Determine the (X, Y) coordinate at the center of the cell enclosing the given text.  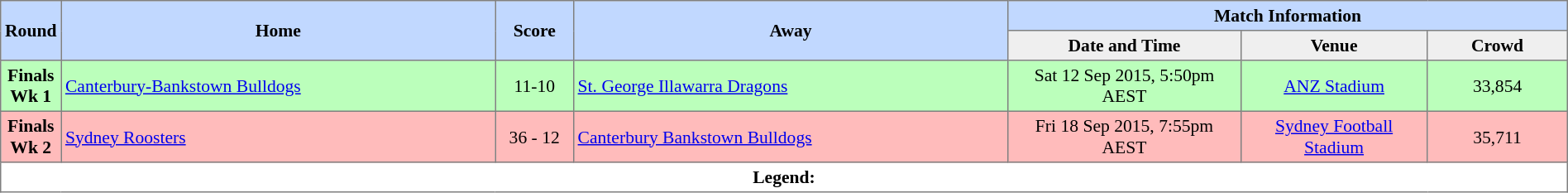
Venue (1334, 46)
Away (791, 31)
Finals Wk 1 (31, 86)
St. George Illawarra Dragons (791, 86)
36 - 12 (534, 137)
Fri 18 Sep 2015, 7:55pm AEST (1125, 137)
Legend: (784, 177)
11-10 (534, 86)
Date and Time (1125, 46)
Match Information (1288, 16)
Canterbury Bankstown Bulldogs (791, 137)
Finals Wk 2 (31, 137)
Score (534, 31)
Sydney Football Stadium (1334, 137)
Crowd (1497, 46)
Canterbury-Bankstown Bulldogs (278, 86)
33,854 (1497, 86)
ANZ Stadium (1334, 86)
Round (31, 31)
Sat 12 Sep 2015, 5:50pm AEST (1125, 86)
35,711 (1497, 137)
Home (278, 31)
Sydney Roosters (278, 137)
